Determine the (X, Y) coordinate at the center of the cell enclosing the given text.  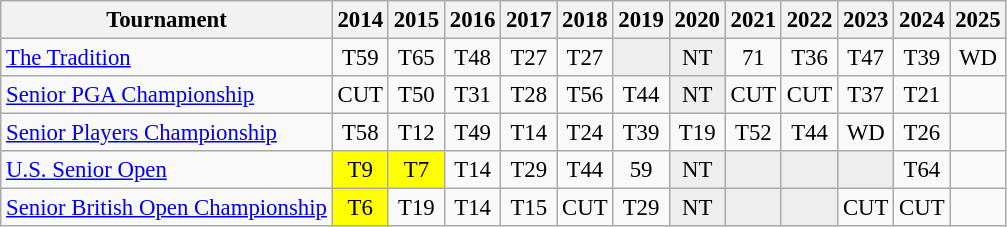
2025 (978, 20)
T58 (360, 133)
T65 (416, 58)
Senior Players Championship (166, 133)
T28 (529, 95)
Tournament (166, 20)
2020 (697, 20)
2014 (360, 20)
2016 (472, 20)
The Tradition (166, 58)
U.S. Senior Open (166, 170)
2022 (809, 20)
T47 (866, 58)
T48 (472, 58)
T49 (472, 133)
T59 (360, 58)
T15 (529, 208)
T24 (585, 133)
T36 (809, 58)
2018 (585, 20)
T21 (922, 95)
T26 (922, 133)
T31 (472, 95)
T50 (416, 95)
2015 (416, 20)
59 (641, 170)
T64 (922, 170)
T9 (360, 170)
71 (753, 58)
T37 (866, 95)
2024 (922, 20)
Senior PGA Championship (166, 95)
T56 (585, 95)
T52 (753, 133)
T12 (416, 133)
T6 (360, 208)
T7 (416, 170)
2023 (866, 20)
2019 (641, 20)
Senior British Open Championship (166, 208)
2021 (753, 20)
2017 (529, 20)
